Identify which cell holds the provided text, then report its (X, Y) central coordinate. 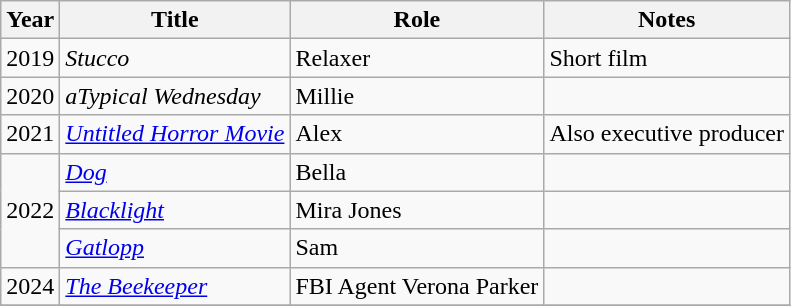
The Beekeeper (175, 286)
Relaxer (417, 58)
Mira Jones (417, 210)
Stucco (175, 58)
Also executive producer (667, 134)
Alex (417, 134)
Title (175, 20)
Short film (667, 58)
Untitled Horror Movie (175, 134)
Gatlopp (175, 248)
FBI Agent Verona Parker (417, 286)
Role (417, 20)
Sam (417, 248)
Bella (417, 172)
2024 (30, 286)
Blacklight (175, 210)
Millie (417, 96)
Notes (667, 20)
Dog (175, 172)
2019 (30, 58)
2022 (30, 210)
2020 (30, 96)
Year (30, 20)
aTypical Wednesday (175, 96)
2021 (30, 134)
